Capture the cell that displays the provided text and extract its (X, Y) central coordinate. 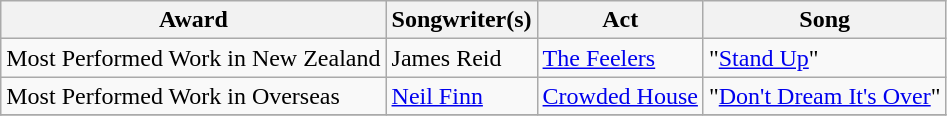
The Feelers (620, 58)
Most Performed Work in New Zealand (194, 58)
Neil Finn (462, 96)
Songwriter(s) (462, 20)
"Stand Up" (824, 58)
Award (194, 20)
James Reid (462, 58)
Act (620, 20)
Song (824, 20)
"Don't Dream It's Over" (824, 96)
Crowded House (620, 96)
Most Performed Work in Overseas (194, 96)
